Detect which cell encompasses the target text, then output its (x, y) center coordinate. 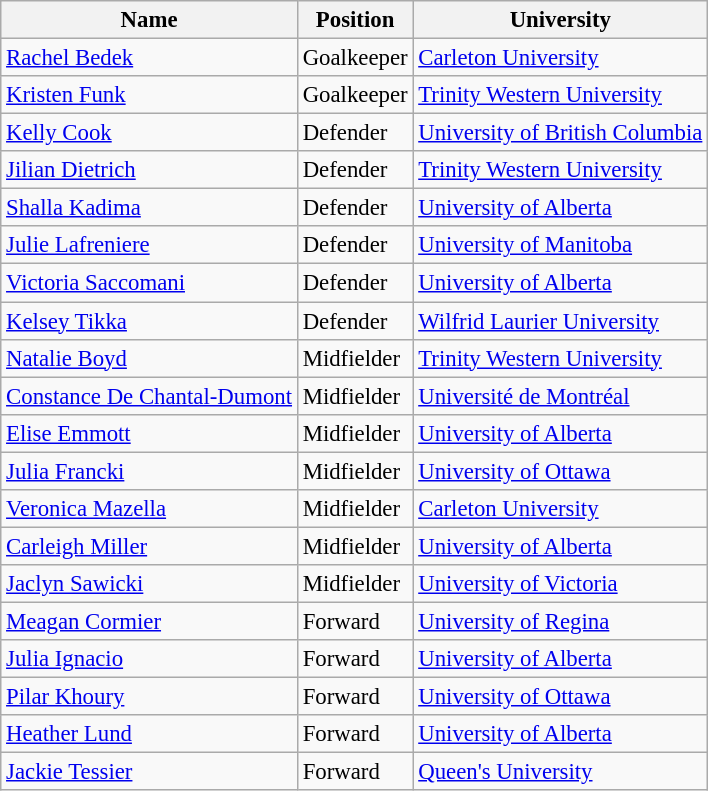
Jilian Dietrich (150, 170)
Elise Emmott (150, 433)
Natalie Boyd (150, 358)
Jackie Tessier (150, 772)
Shalla Kadima (150, 208)
University of Regina (560, 621)
Université de Montréal (560, 396)
Queen's University (560, 772)
Kristen Funk (150, 95)
Wilfrid Laurier University (560, 321)
Rachel Bedek (150, 58)
Kelly Cook (150, 133)
Julia Ignacio (150, 659)
Carleigh Miller (150, 546)
Jaclyn Sawicki (150, 584)
Meagan Cormier (150, 621)
University of Manitoba (560, 245)
Pilar Khoury (150, 697)
University (560, 20)
Kelsey Tikka (150, 321)
Julia Francki (150, 471)
Name (150, 20)
Veronica Mazella (150, 509)
Heather Lund (150, 734)
University of British Columbia (560, 133)
Victoria Saccomani (150, 283)
Position (355, 20)
Julie Lafreniere (150, 245)
University of Victoria (560, 584)
Constance De Chantal-Dumont (150, 396)
